Find where the given text appears and provide that cell's center as [x, y] coordinate. 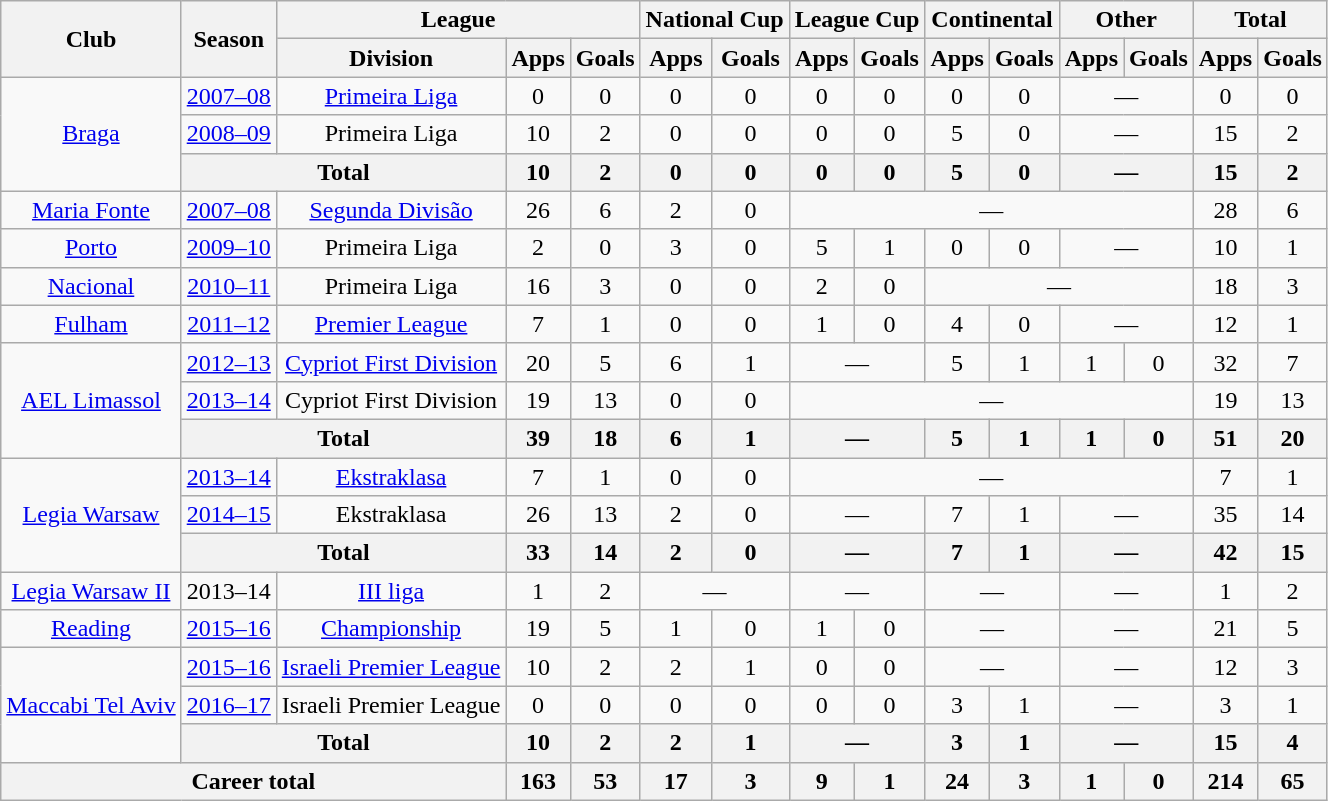
Season [228, 39]
League Cup [857, 20]
Maria Fonte [91, 210]
Fulham [91, 324]
Club [91, 39]
National Cup [714, 20]
Legia Warsaw [91, 515]
Reading [91, 629]
163 [538, 781]
III liga [391, 591]
Segunda Divisão [391, 210]
17 [676, 781]
Braga [91, 134]
51 [1225, 438]
39 [538, 438]
28 [1225, 210]
16 [538, 286]
Continental [992, 20]
42 [1225, 553]
24 [957, 781]
33 [538, 553]
2012–13 [228, 362]
35 [1225, 515]
Premier League [391, 324]
Career total [254, 781]
2009–10 [228, 248]
2008–09 [228, 134]
21 [1225, 629]
Division [391, 58]
2014–15 [228, 515]
9 [822, 781]
League [458, 20]
Championship [391, 629]
2011–12 [228, 324]
2016–17 [228, 705]
Nacional [91, 286]
AEL Limassol [91, 400]
32 [1225, 362]
53 [605, 781]
Maccabi Tel Aviv [91, 705]
Porto [91, 248]
65 [1293, 781]
214 [1225, 781]
Legia Warsaw II [91, 591]
Other [1126, 20]
2010–11 [228, 286]
